Extract the [X, Y] coordinate from the center of the cell holding the provided text.  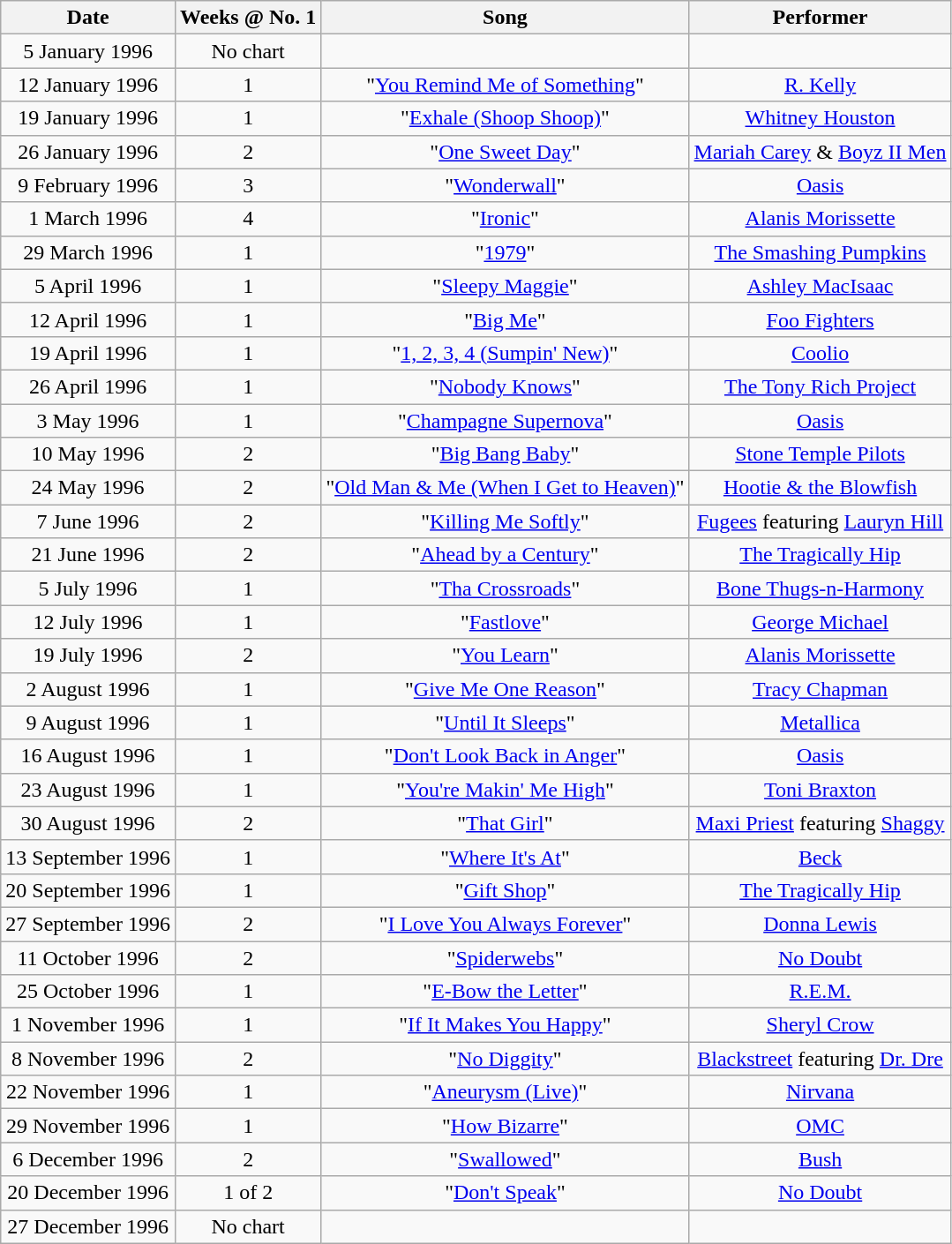
"No Diggity" [505, 1059]
4 [247, 219]
24 May 1996 [88, 488]
"Don't Look Back in Anger" [505, 756]
12 January 1996 [88, 85]
"Killing Me Softly" [505, 521]
1 November 1996 [88, 1025]
"Nobody Knows" [505, 386]
23 August 1996 [88, 790]
"Spiderwebs" [505, 957]
"Champagne Supernova" [505, 421]
13 September 1996 [88, 857]
Bush [821, 1159]
22 November 1996 [88, 1092]
5 April 1996 [88, 286]
Song [505, 18]
"1979" [505, 252]
The Tony Rich Project [821, 386]
Maxi Priest featuring Shaggy [821, 823]
"Gift Shop" [505, 890]
"How Bizarre" [505, 1126]
Whitney Houston [821, 118]
9 February 1996 [88, 185]
Ashley MacIsaac [821, 286]
6 December 1996 [88, 1159]
"You Learn" [505, 656]
Mariah Carey & Boyz II Men [821, 152]
The Smashing Pumpkins [821, 252]
1 March 1996 [88, 219]
R. Kelly [821, 85]
1 of 2 [247, 1193]
7 June 1996 [88, 521]
"One Sweet Day" [505, 152]
"E-Bow the Letter" [505, 992]
Foo Fighters [821, 319]
"Where It's At" [505, 857]
Metallica [821, 723]
"Fastlove" [505, 622]
30 August 1996 [88, 823]
Nirvana [821, 1092]
12 April 1996 [88, 319]
16 August 1996 [88, 756]
"Give Me One Reason" [505, 689]
Weeks @ No. 1 [247, 18]
21 June 1996 [88, 555]
20 September 1996 [88, 890]
"Until It Sleeps" [505, 723]
Performer [821, 18]
5 January 1996 [88, 51]
20 December 1996 [88, 1193]
25 October 1996 [88, 992]
Sheryl Crow [821, 1025]
"That Girl" [505, 823]
"Ahead by a Century" [505, 555]
8 November 1996 [88, 1059]
3 May 1996 [88, 421]
"Old Man & Me (When I Get to Heaven)" [505, 488]
Coolio [821, 353]
"If It Makes You Happy" [505, 1025]
19 July 1996 [88, 656]
"Aneurysm (Live)" [505, 1092]
Blackstreet featuring Dr. Dre [821, 1059]
"You Remind Me of Something" [505, 85]
R.E.M. [821, 992]
29 November 1996 [88, 1126]
12 July 1996 [88, 622]
"Swallowed" [505, 1159]
Date [88, 18]
OMC [821, 1126]
29 March 1996 [88, 252]
"Tha Crossroads" [505, 588]
"1, 2, 3, 4 (Sumpin' New)" [505, 353]
26 April 1996 [88, 386]
Hootie & the Blowfish [821, 488]
"Exhale (Shoop Shoop)" [505, 118]
"Big Me" [505, 319]
10 May 1996 [88, 454]
19 January 1996 [88, 118]
11 October 1996 [88, 957]
Tracy Chapman [821, 689]
"You're Makin' Me High" [505, 790]
19 April 1996 [88, 353]
Beck [821, 857]
2 August 1996 [88, 689]
Donna Lewis [821, 924]
George Michael [821, 622]
"Big Bang Baby" [505, 454]
27 September 1996 [88, 924]
Fugees featuring Lauryn Hill [821, 521]
3 [247, 185]
Bone Thugs-n-Harmony [821, 588]
9 August 1996 [88, 723]
"Wonderwall" [505, 185]
Stone Temple Pilots [821, 454]
"Ironic" [505, 219]
5 July 1996 [88, 588]
Toni Braxton [821, 790]
"Don't Speak" [505, 1193]
"Sleepy Maggie" [505, 286]
27 December 1996 [88, 1226]
26 January 1996 [88, 152]
"I Love You Always Forever" [505, 924]
